Output the [X, Y] coordinate of the center of the cell containing the given text.  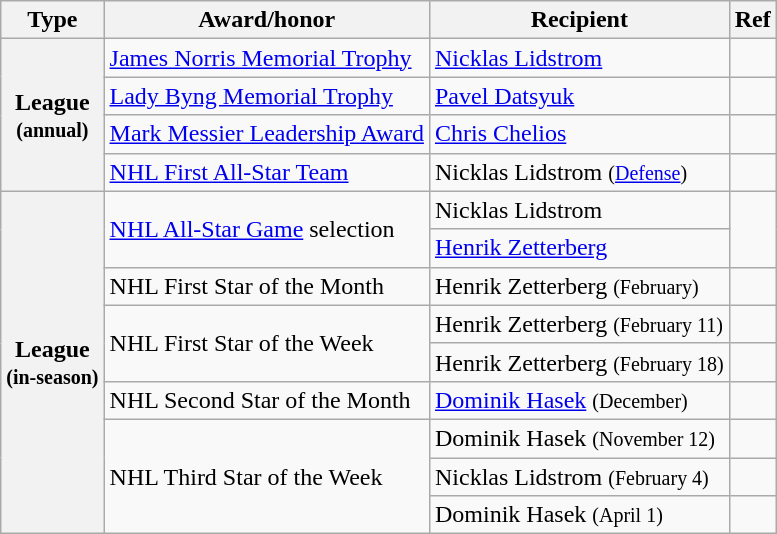
Type [52, 20]
NHL All-Star Game selection [266, 229]
Henrik Zetterberg [579, 248]
Chris Chelios [579, 134]
Henrik Zetterberg (February 18) [579, 362]
Dominik Hasek (April 1) [579, 515]
Award/honor [266, 20]
Nicklas Lidstrom (February 4) [579, 477]
NHL First All-Star Team [266, 172]
NHL First Star of the Week [266, 343]
NHL Third Star of the Week [266, 476]
Henrik Zetterberg (February 11) [579, 324]
Dominik Hasek (December) [579, 400]
Pavel Datsyuk [579, 96]
Lady Byng Memorial Trophy [266, 96]
NHL First Star of the Month [266, 286]
Ref [752, 20]
Henrik Zetterberg (February) [579, 286]
Dominik Hasek (November 12) [579, 438]
James Norris Memorial Trophy [266, 58]
NHL Second Star of the Month [266, 400]
Nicklas Lidstrom (Defense) [579, 172]
League(annual) [52, 115]
League(in-season) [52, 362]
Recipient [579, 20]
Mark Messier Leadership Award [266, 134]
